For the text-containing cell, return its midpoint in [X, Y] coordinate format. 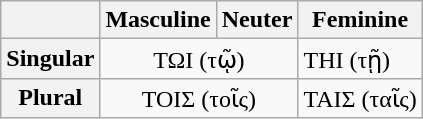
ΤΟΙΣ (τοῖς) [199, 98]
ΤΩΙ (τῷ) [199, 59]
Feminine [360, 20]
ΤΑΙΣ (ταῖς) [360, 98]
Plural [50, 98]
Masculine [158, 20]
ΤΗΙ (τῇ) [360, 59]
Neuter [257, 20]
Singular [50, 59]
